Locate the cell with the specified text and output its (X, Y) center coordinate. 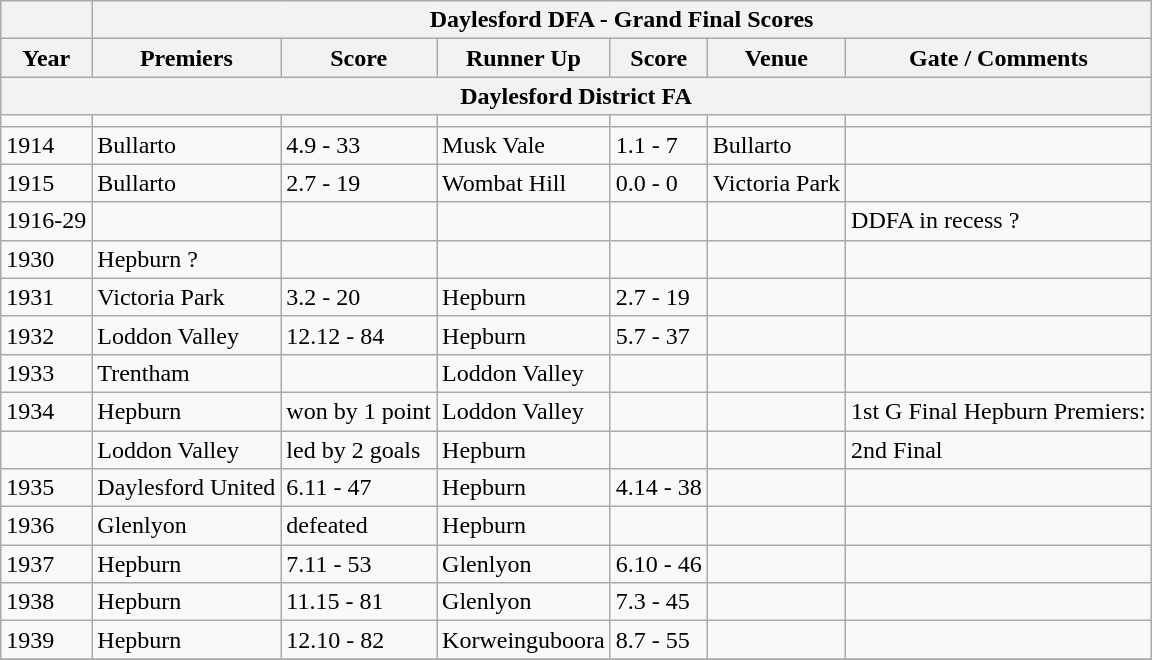
8.7 - 55 (658, 640)
Musk Vale (524, 145)
won by 1 point (359, 411)
4.14 - 38 (658, 488)
5.7 - 37 (658, 335)
3.2 - 20 (359, 297)
1936 (46, 526)
Korweinguboora (524, 640)
1915 (46, 183)
6.10 - 46 (658, 564)
Year (46, 58)
1.1 - 7 (658, 145)
Hepburn ? (186, 259)
defeated (359, 526)
Gate / Comments (999, 58)
1937 (46, 564)
1916-29 (46, 221)
led by 2 goals (359, 449)
1st G Final Hepburn Premiers: (999, 411)
7.11 - 53 (359, 564)
Trentham (186, 373)
1931 (46, 297)
4.9 - 33 (359, 145)
11.15 - 81 (359, 602)
1930 (46, 259)
Venue (776, 58)
Daylesford United (186, 488)
Wombat Hill (524, 183)
Premiers (186, 58)
Runner Up (524, 58)
Daylesford District FA (576, 96)
1935 (46, 488)
1932 (46, 335)
1914 (46, 145)
1939 (46, 640)
6.11 - 47 (359, 488)
1938 (46, 602)
1933 (46, 373)
Daylesford DFA - Grand Final Scores (622, 20)
2nd Final (999, 449)
1934 (46, 411)
7.3 - 45 (658, 602)
12.10 - 82 (359, 640)
12.12 - 84 (359, 335)
DDFA in recess ? (999, 221)
0.0 - 0 (658, 183)
